Extract the (X, Y) coordinate from the center of the cell holding the provided text.  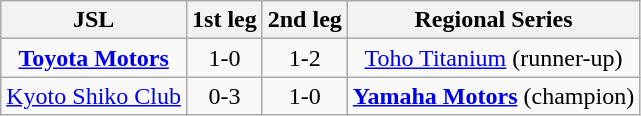
Regional Series (493, 20)
1st leg (225, 20)
Toyota Motors (94, 58)
2nd leg (304, 20)
0-3 (225, 96)
JSL (94, 20)
Yamaha Motors (champion) (493, 96)
Kyoto Shiko Club (94, 96)
1-2 (304, 58)
Toho Titanium (runner-up) (493, 58)
